Determine the [X, Y] coordinate at the center of the cell enclosing the given text.  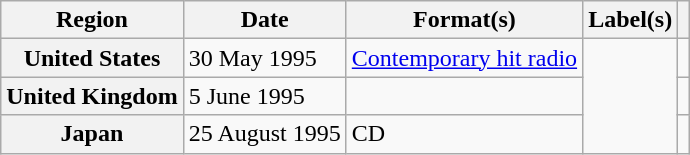
5 June 1995 [264, 96]
United Kingdom [92, 96]
Format(s) [464, 20]
Label(s) [630, 20]
Date [264, 20]
Region [92, 20]
CD [464, 134]
United States [92, 58]
30 May 1995 [264, 58]
25 August 1995 [264, 134]
Japan [92, 134]
Contemporary hit radio [464, 58]
